Scan for the cell matching the given text and deliver its (x, y) coordinate at center. 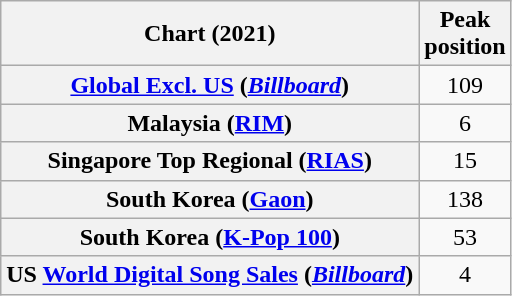
15 (465, 161)
6 (465, 123)
138 (465, 199)
109 (465, 85)
Peakposition (465, 34)
Global Excl. US (Billboard) (210, 85)
South Korea (K-Pop 100) (210, 237)
US World Digital Song Sales (Billboard) (210, 275)
53 (465, 237)
Singapore Top Regional (RIAS) (210, 161)
South Korea (Gaon) (210, 199)
Chart (2021) (210, 34)
4 (465, 275)
Malaysia (RIM) (210, 123)
